Search for the cell housing the specified text and yield its [X, Y] center coordinate. 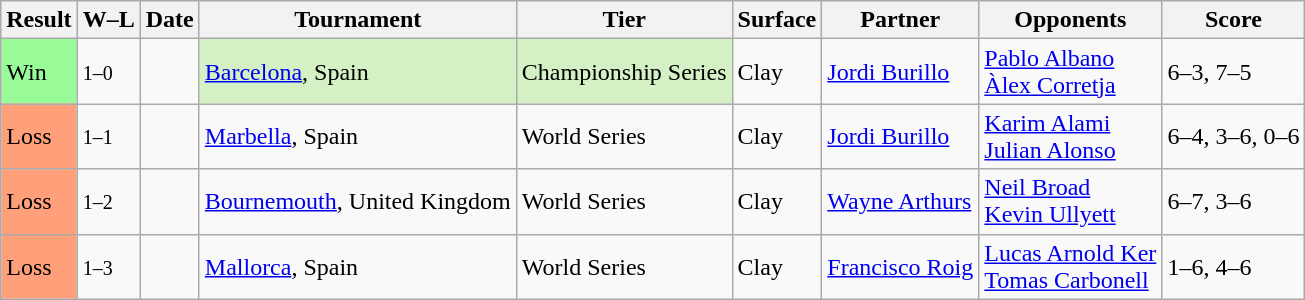
Tournament [358, 20]
Pablo Albano Àlex Corretja [1070, 72]
1–6, 4–6 [1234, 266]
Tier [624, 20]
1–2 [108, 202]
Lucas Arnold Ker Tomas Carbonell [1070, 266]
Result [39, 20]
Surface [777, 20]
Win [39, 72]
Karim Alami Julian Alonso [1070, 136]
6–7, 3–6 [1234, 202]
Wayne Arthurs [900, 202]
1–0 [108, 72]
Neil Broad Kevin Ullyett [1070, 202]
W–L [108, 20]
Barcelona, Spain [358, 72]
Marbella, Spain [358, 136]
Date [170, 20]
1–1 [108, 136]
Opponents [1070, 20]
Mallorca, Spain [358, 266]
Score [1234, 20]
Francisco Roig [900, 266]
1–3 [108, 266]
6–4, 3–6, 0–6 [1234, 136]
Bournemouth, United Kingdom [358, 202]
6–3, 7–5 [1234, 72]
Partner [900, 20]
Championship Series [624, 72]
